From the cell containing the given text, extract its center point as (x, y) coordinate. 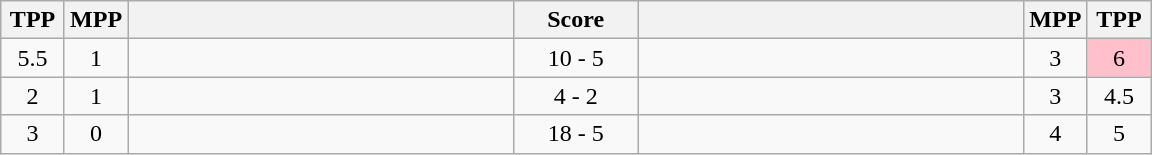
2 (33, 96)
Score (576, 20)
0 (96, 134)
5 (1119, 134)
10 - 5 (576, 58)
5.5 (33, 58)
4 (1056, 134)
4.5 (1119, 96)
18 - 5 (576, 134)
6 (1119, 58)
4 - 2 (576, 96)
